For the text-containing cell, return its midpoint in (x, y) coordinate format. 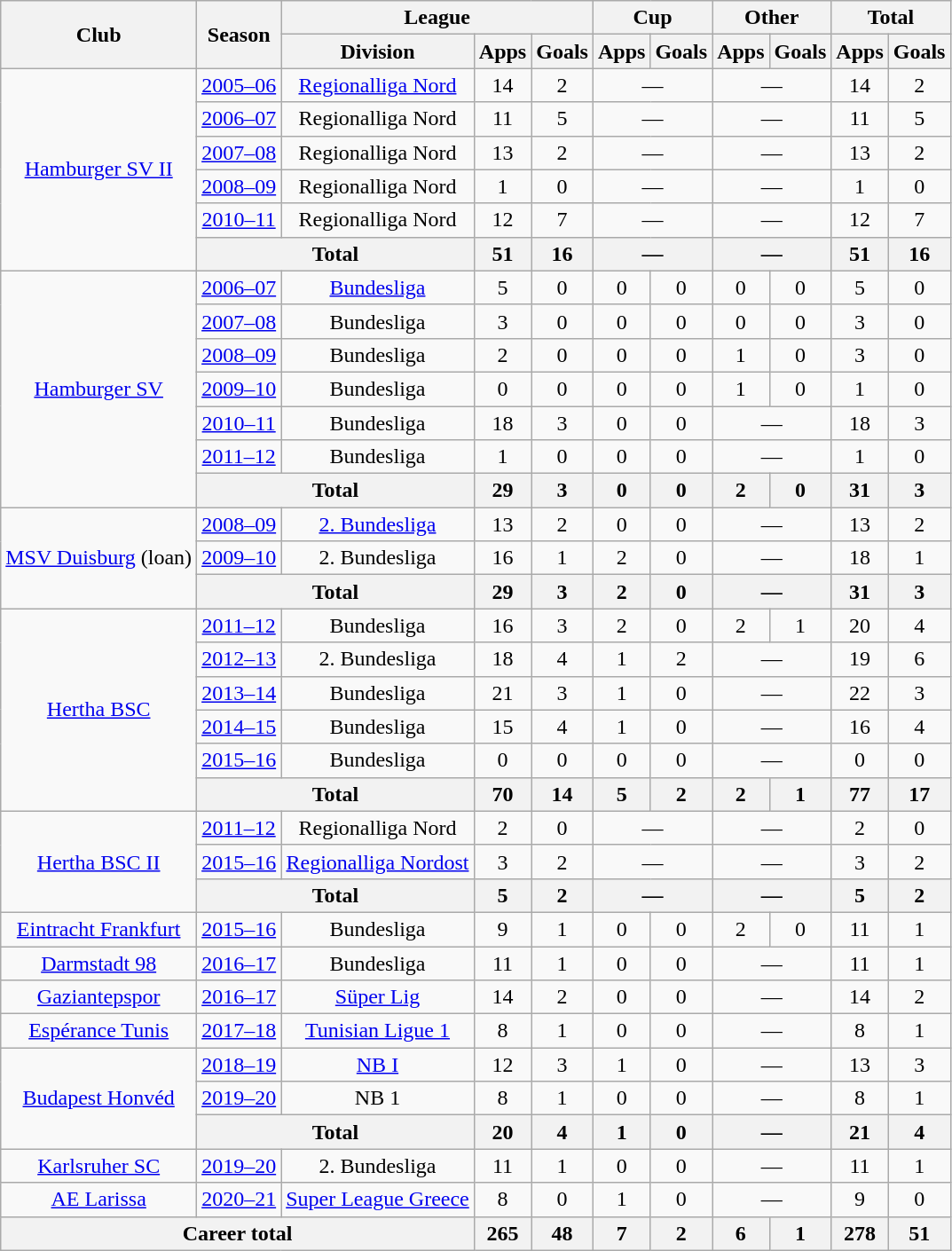
Budapest Honvéd (99, 1098)
Hamburger SV II (99, 169)
Eintracht Frankfurt (99, 929)
League (437, 18)
2017–18 (240, 1031)
Club (99, 35)
MSV Duisburg (loan) (99, 558)
2012–13 (240, 659)
AE Larissa (99, 1200)
Other (772, 18)
Tunisian Ligue 1 (378, 1031)
Super League Greece (378, 1200)
19 (860, 659)
Hertha BSC II (99, 862)
2014–15 (240, 727)
Espérance Tunis (99, 1031)
NB I (378, 1065)
48 (563, 1233)
Hertha BSC (99, 710)
2020–21 (240, 1200)
NB 1 (378, 1098)
2018–19 (240, 1065)
Karlsruher SC (99, 1166)
2005–06 (240, 85)
Hamburger SV (99, 389)
Gaziantepspor (99, 997)
Division (378, 51)
Darmstadt 98 (99, 963)
278 (860, 1233)
77 (860, 794)
2013–14 (240, 693)
17 (919, 794)
70 (502, 794)
265 (502, 1233)
15 (502, 727)
Season (240, 35)
Süper Lig (378, 997)
Cup (652, 18)
Regionalliga Nordost (378, 862)
Career total (238, 1233)
22 (860, 693)
